Determine the (X, Y) coordinate at the center of the cell enclosing the given text.  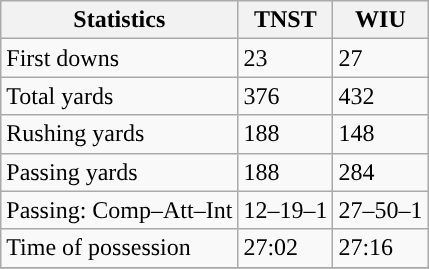
First downs (120, 58)
432 (380, 96)
Passing: Comp–Att–Int (120, 210)
Total yards (120, 96)
12–19–1 (286, 210)
Rushing yards (120, 134)
Passing yards (120, 172)
27:16 (380, 248)
23 (286, 58)
376 (286, 96)
WIU (380, 20)
27 (380, 58)
148 (380, 134)
284 (380, 172)
TNST (286, 20)
Statistics (120, 20)
27–50–1 (380, 210)
Time of possession (120, 248)
27:02 (286, 248)
